From the cell containing the given text, extract its center point as [x, y] coordinate. 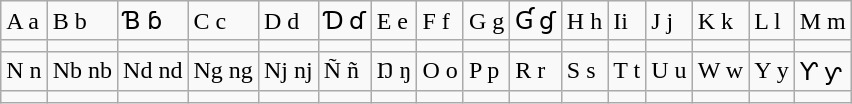
J j [669, 21]
T t [627, 71]
R r [536, 71]
D d [288, 21]
S s [584, 71]
Ɠ ɠ [536, 21]
M m [822, 21]
N n [24, 71]
Ƴ ƴ [822, 71]
C c [223, 21]
W w [720, 71]
Ng ng [223, 71]
Ii [627, 21]
Ɓ ɓ [153, 21]
B b [82, 21]
Ñ ñ [344, 71]
K k [720, 21]
Nd nd [153, 71]
U u [669, 71]
Nj nj [288, 71]
Ŋ ŋ [394, 71]
F f [440, 21]
G g [486, 21]
Ɗ ɗ [344, 21]
L l [772, 21]
P p [486, 71]
Nb nb [82, 71]
O o [440, 71]
A a [24, 21]
E e [394, 21]
H h [584, 21]
Y y [772, 71]
